Find where the given text appears and provide that cell's center as [x, y] coordinate. 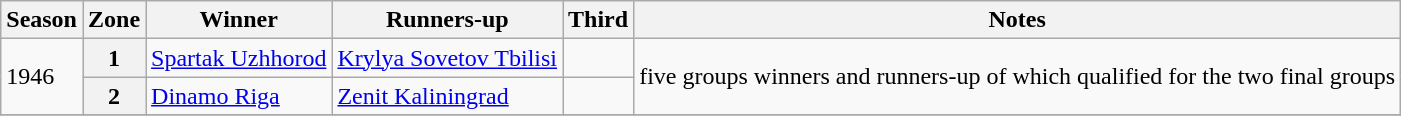
Notes [1018, 20]
Krylya Sovetov Tbilisi [448, 58]
Spartak Uzhhorod [239, 58]
1946 [42, 77]
Dinamo Riga [239, 96]
Winner [239, 20]
Third [598, 20]
1 [114, 58]
Zone [114, 20]
Season [42, 20]
Runners-up [448, 20]
five groups winners and runners-up of which qualified for the two final groups [1018, 77]
2 [114, 96]
Zenit Kaliningrad [448, 96]
